Return the (X, Y) coordinate for the center point of the cell that contains the specified text.  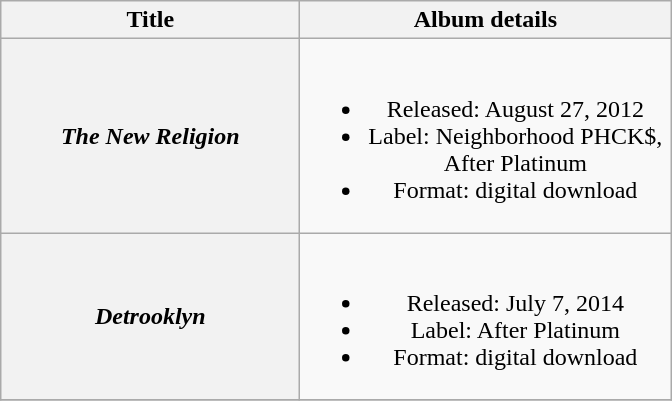
Album details (486, 20)
Title (150, 20)
The New Religion (150, 136)
Detrooklyn (150, 316)
Released: July 7, 2014Label: After PlatinumFormat: digital download (486, 316)
Released: August 27, 2012Label: Neighborhood PHCK$, After PlatinumFormat: digital download (486, 136)
